Locate the cell with the specified text and output its (X, Y) center coordinate. 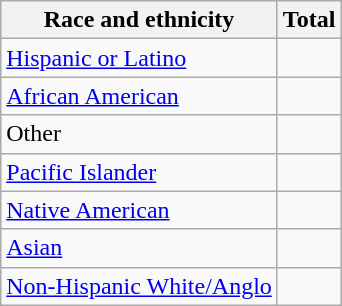
Total (309, 20)
Native American (140, 210)
Pacific Islander (140, 172)
African American (140, 96)
Race and ethnicity (140, 20)
Asian (140, 248)
Hispanic or Latino (140, 58)
Other (140, 134)
Non-Hispanic White/Anglo (140, 286)
